Pinpoint the cell where the given text exists, returning its (x, y) midpoint coordinate. 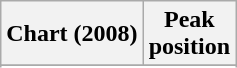
Chart (2008) (72, 34)
Peak position (189, 34)
